Extract the [x, y] coordinate from the center of the cell holding the provided text.  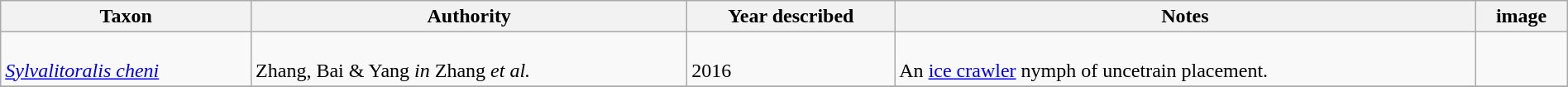
Zhang, Bai & Yang in Zhang et al. [470, 60]
Authority [470, 17]
Notes [1185, 17]
Taxon [126, 17]
Sylvalitoralis cheni [126, 60]
Year described [791, 17]
image [1522, 17]
2016 [791, 60]
An ice crawler nymph of uncetrain placement. [1185, 60]
